Provide the (x, y) coordinate of the cell's center where the given text is located.  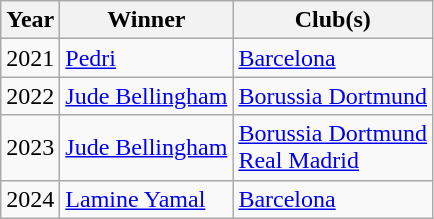
2021 (30, 58)
Club(s) (333, 20)
Pedri (146, 58)
2022 (30, 96)
Lamine Yamal (146, 199)
Year (30, 20)
2023 (30, 148)
2024 (30, 199)
Borussia Dortmund Real Madrid (333, 148)
Borussia Dortmund (333, 96)
Winner (146, 20)
